Provide the (x, y) coordinate of the cell's center where the given text is located.  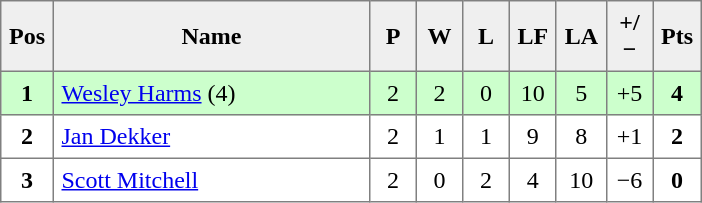
Scott Mitchell (211, 180)
−6 (629, 180)
Pts (677, 36)
+1 (629, 137)
W (439, 36)
Jan Dekker (211, 137)
+5 (629, 93)
5 (581, 93)
L (486, 36)
8 (581, 137)
LF (532, 36)
Wesley Harms (4) (211, 93)
+/− (629, 36)
3 (27, 180)
LA (581, 36)
Name (211, 36)
9 (532, 137)
Pos (27, 36)
P (393, 36)
